Find where the given text appears and provide that cell's center as (X, Y) coordinate. 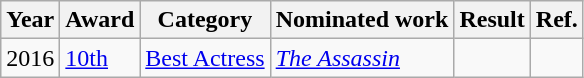
2016 (30, 58)
Result (492, 20)
Best Actress (205, 58)
10th (100, 58)
Nominated work (362, 20)
Year (30, 20)
The Assassin (362, 58)
Category (205, 20)
Award (100, 20)
Ref. (556, 20)
